Output the (X, Y) coordinate of the center of the cell containing the given text.  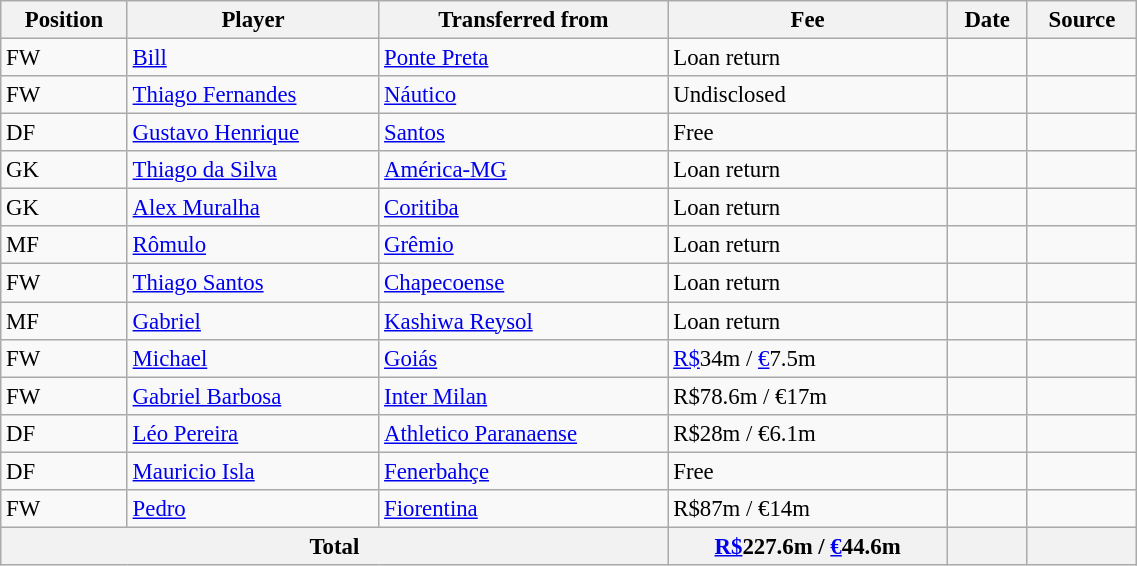
Coritiba (524, 208)
Léo Pereira (252, 433)
Total (334, 546)
Gabriel Barbosa (252, 396)
Thiago Santos (252, 283)
R$28m / €6.1m (808, 433)
Undisclosed (808, 95)
Mauricio Isla (252, 471)
Thiago da Silva (252, 170)
América-MG (524, 170)
Source (1082, 20)
Santos (524, 133)
Inter Milan (524, 396)
Rômulo (252, 245)
Transferred from (524, 20)
Fenerbahçe (524, 471)
Grêmio (524, 245)
R$87m / €14m (808, 509)
Gabriel (252, 321)
Player (252, 20)
Kashiwa Reysol (524, 321)
Fee (808, 20)
Michael (252, 358)
Ponte Preta (524, 58)
Pedro (252, 509)
Position (64, 20)
Date (987, 20)
Gustavo Henrique (252, 133)
Fiorentina (524, 509)
R$34m / €7.5m (808, 358)
Athletico Paranaense (524, 433)
Náutico (524, 95)
Goiás (524, 358)
Bill (252, 58)
Thiago Fernandes (252, 95)
Alex Muralha (252, 208)
Chapecoense (524, 283)
R$227.6m / €44.6m (808, 546)
R$78.6m / €17m (808, 396)
